Output the (X, Y) coordinate of the center of the cell containing the given text.  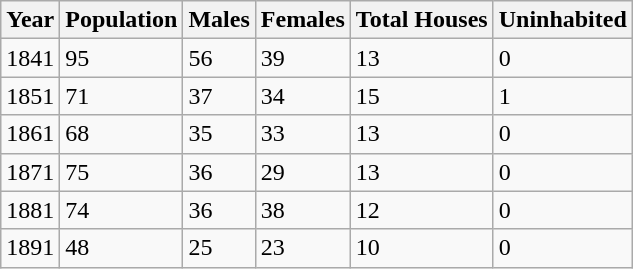
1881 (30, 210)
29 (302, 172)
48 (122, 248)
23 (302, 248)
1841 (30, 58)
15 (422, 96)
1871 (30, 172)
38 (302, 210)
12 (422, 210)
1 (562, 96)
Males (219, 20)
74 (122, 210)
1891 (30, 248)
75 (122, 172)
Population (122, 20)
25 (219, 248)
56 (219, 58)
34 (302, 96)
1861 (30, 134)
39 (302, 58)
Uninhabited (562, 20)
Year (30, 20)
10 (422, 248)
1851 (30, 96)
37 (219, 96)
33 (302, 134)
Total Houses (422, 20)
71 (122, 96)
35 (219, 134)
Females (302, 20)
68 (122, 134)
95 (122, 58)
